From the cell containing the given text, extract its center point as (X, Y) coordinate. 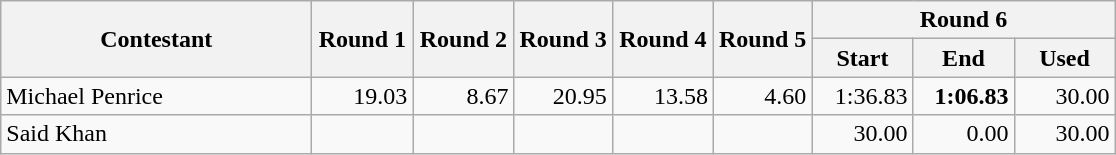
End (964, 58)
Round 3 (563, 39)
0.00 (964, 134)
Used (1064, 58)
Round 2 (464, 39)
19.03 (362, 96)
13.58 (662, 96)
Round 6 (964, 20)
Round 4 (662, 39)
Michael Penrice (156, 96)
Contestant (156, 39)
1:06.83 (964, 96)
Said Khan (156, 134)
Start (862, 58)
20.95 (563, 96)
Round 1 (362, 39)
1:36.83 (862, 96)
Round 5 (762, 39)
4.60 (762, 96)
8.67 (464, 96)
